Scan for the cell matching the given text and deliver its (X, Y) coordinate at center. 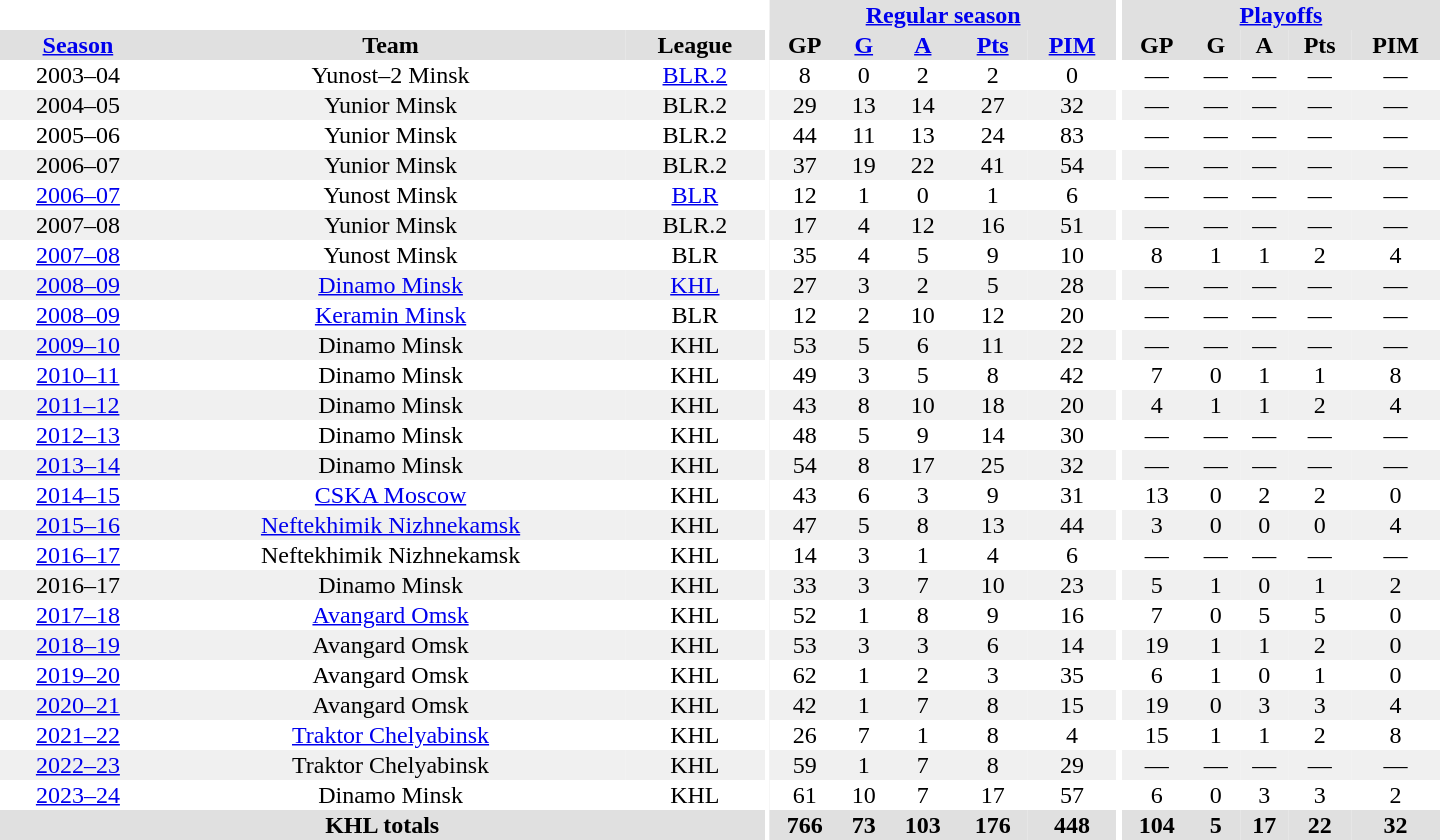
24 (993, 135)
83 (1072, 135)
23 (1072, 585)
31 (1072, 495)
2004–05 (78, 105)
2013–14 (78, 465)
Season (78, 45)
48 (805, 435)
57 (1072, 795)
26 (805, 735)
51 (1072, 225)
25 (993, 465)
2021–22 (78, 735)
30 (1072, 435)
2009–10 (78, 345)
49 (805, 375)
47 (805, 525)
448 (1072, 825)
Playoffs (1281, 15)
37 (805, 165)
2022–23 (78, 765)
Team (391, 45)
33 (805, 585)
Regular season (944, 15)
2011–12 (78, 405)
2019–20 (78, 675)
103 (923, 825)
2018–19 (78, 645)
176 (993, 825)
2023–24 (78, 795)
Keramin Minsk (391, 315)
18 (993, 405)
2005–06 (78, 135)
CSKA Moscow (391, 495)
41 (993, 165)
KHL totals (382, 825)
766 (805, 825)
2014–15 (78, 495)
28 (1072, 285)
2012–13 (78, 435)
2017–18 (78, 615)
62 (805, 675)
61 (805, 795)
52 (805, 615)
2020–21 (78, 705)
73 (864, 825)
Yunost–2 Minsk (391, 75)
2015–16 (78, 525)
59 (805, 765)
2010–11 (78, 375)
League (694, 45)
104 (1157, 825)
2003–04 (78, 75)
